Find where the given text appears and provide that cell's center as [x, y] coordinate. 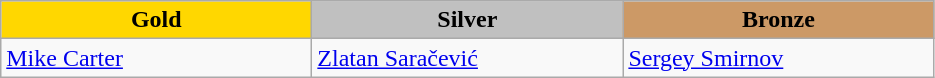
Gold [156, 20]
Bronze [778, 20]
Silver [468, 20]
Sergey Smirnov [778, 58]
Zlatan Saračević [468, 58]
Mike Carter [156, 58]
